Search for the cell housing the specified text and yield its [X, Y] center coordinate. 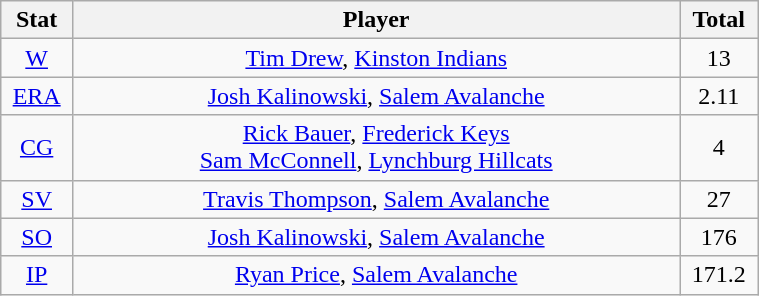
13 [719, 58]
Stat [37, 20]
W [37, 58]
ERA [37, 96]
4 [719, 148]
176 [719, 237]
Ryan Price, Salem Avalanche [376, 275]
SV [37, 199]
Total [719, 20]
SO [37, 237]
27 [719, 199]
Player [376, 20]
Travis Thompson, Salem Avalanche [376, 199]
Rick Bauer, Frederick Keys Sam McConnell, Lynchburg Hillcats [376, 148]
IP [37, 275]
171.2 [719, 275]
CG [37, 148]
Tim Drew, Kinston Indians [376, 58]
2.11 [719, 96]
